Scan for the cell matching the given text and deliver its [x, y] coordinate at center. 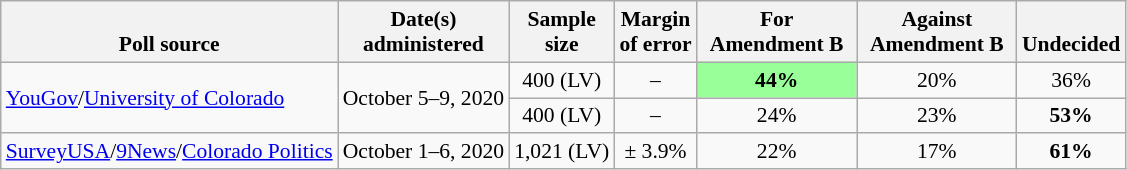
SurveyUSA/9News/Colorado Politics [170, 152]
17% [937, 152]
23% [937, 116]
For Amendment B [777, 32]
Against Amendment B [937, 32]
Poll source [170, 32]
Samplesize [562, 32]
61% [1071, 152]
1,021 (LV) [562, 152]
Undecided [1071, 32]
24% [777, 116]
Marginof error [655, 32]
20% [937, 80]
36% [1071, 80]
22% [777, 152]
October 5–9, 2020 [424, 98]
± 3.9% [655, 152]
YouGov/University of Colorado [170, 98]
Date(s)administered [424, 32]
44% [777, 80]
53% [1071, 116]
October 1–6, 2020 [424, 152]
